Determine the [x, y] coordinate at the center of the cell enclosing the given text.  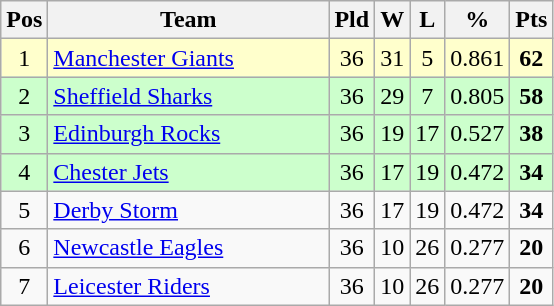
Pts [532, 20]
2 [24, 96]
W [392, 20]
58 [532, 96]
Team [188, 20]
4 [24, 172]
Pos [24, 20]
38 [532, 134]
31 [392, 58]
Chester Jets [188, 172]
29 [392, 96]
% [478, 20]
3 [24, 134]
Leicester Riders [188, 286]
62 [532, 58]
Pld [352, 20]
0.861 [478, 58]
Newcastle Eagles [188, 248]
6 [24, 248]
Sheffield Sharks [188, 96]
L [428, 20]
Manchester Giants [188, 58]
0.527 [478, 134]
0.805 [478, 96]
Derby Storm [188, 210]
Edinburgh Rocks [188, 134]
1 [24, 58]
